For the text-containing cell, return its midpoint in (X, Y) coordinate format. 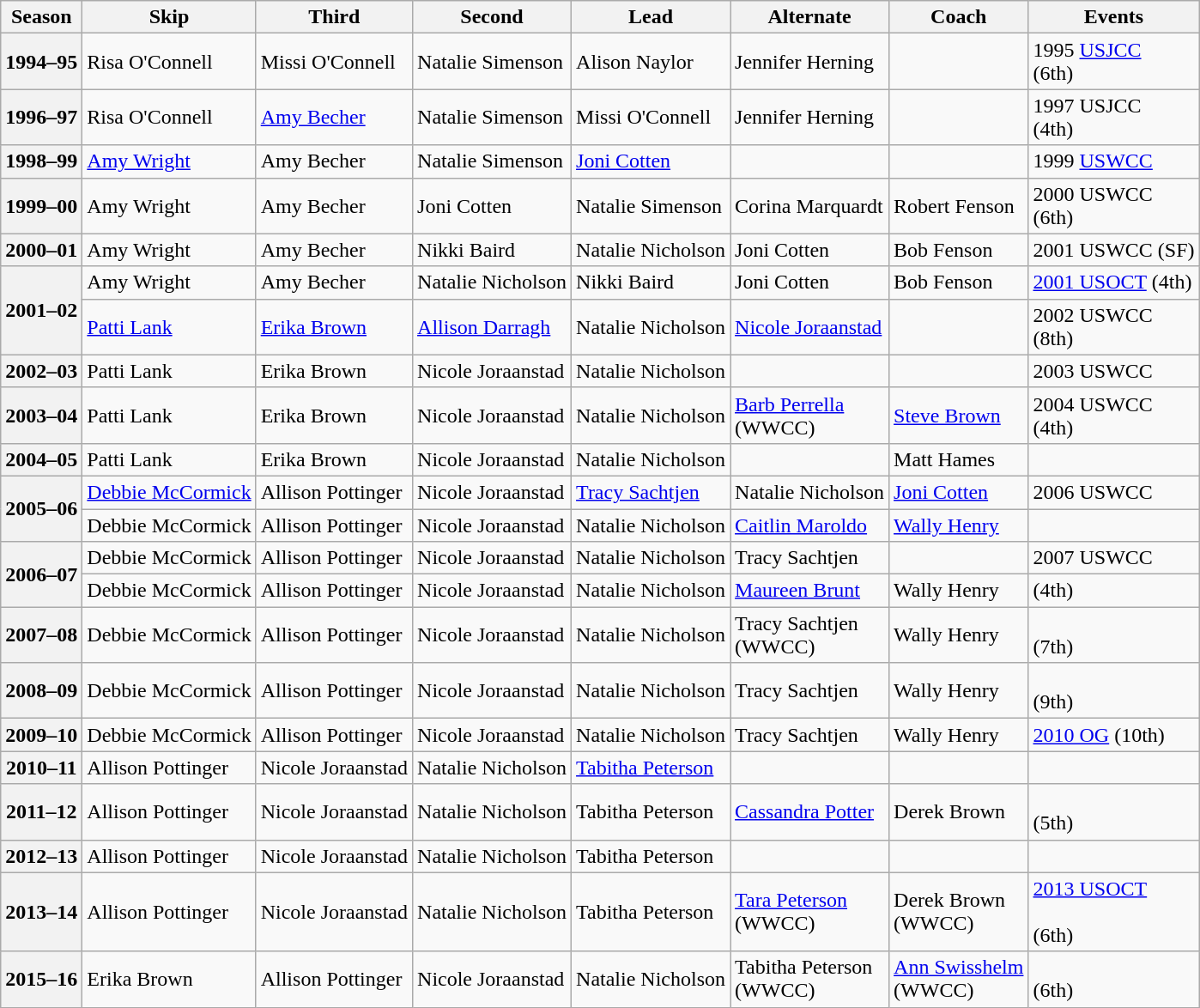
Allison Darragh (493, 326)
2000–01 (41, 250)
2002–03 (41, 371)
Skip (169, 17)
Lead (651, 17)
2003 USWCC (1114, 371)
Alison Naylor (651, 62)
2013–14 (41, 912)
Cassandra Potter (810, 812)
Alternate (810, 17)
2015–16 (41, 979)
2012–13 (41, 856)
Events (1114, 17)
1994–95 (41, 62)
Coach (959, 17)
2006–07 (41, 574)
Derek Brown(WWCC) (959, 912)
Matt Hames (959, 459)
Tara Peterson(WWCC) (810, 912)
1995 USJCC (6th) (1114, 62)
(6th) (1114, 979)
2006 USWCC (1114, 492)
2001–02 (41, 311)
2008–09 (41, 690)
Caitlin Maroldo (810, 525)
2011–12 (41, 812)
2010 OG (10th) (1114, 735)
2013 USOCT (6th) (1114, 912)
Tracy Sachtjen(WWCC) (810, 635)
1999 USWCC (1114, 161)
2002 USWCC (8th) (1114, 326)
Barb Perrella(WWCC) (810, 416)
1998–99 (41, 161)
Ann Swisshelm(WWCC) (959, 979)
(9th) (1114, 690)
2003–04 (41, 416)
1997 USJCC (4th) (1114, 117)
Steve Brown (959, 416)
2001 USWCC (SF) (1114, 250)
Derek Brown (959, 812)
Maureen Brunt (810, 591)
2005–06 (41, 508)
(7th) (1114, 635)
Season (41, 17)
2007–08 (41, 635)
2009–10 (41, 735)
2001 USOCT (4th) (1114, 282)
Tabitha Peterson(WWCC) (810, 979)
2010–11 (41, 768)
1996–97 (41, 117)
2004 USWCC (4th) (1114, 416)
1999–00 (41, 206)
2007 USWCC (1114, 558)
2000 USWCC (6th) (1114, 206)
(5th) (1114, 812)
(4th) (1114, 591)
Third (334, 17)
Robert Fenson (959, 206)
Corina Marquardt (810, 206)
Second (493, 17)
2004–05 (41, 459)
